Capture the cell that displays the provided text and extract its [x, y] central coordinate. 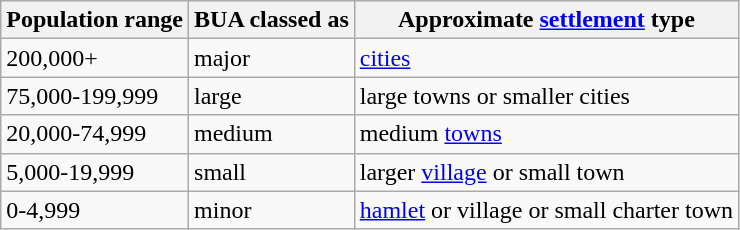
small [272, 172]
0-4,999 [95, 210]
large towns or smaller cities [546, 96]
major [272, 58]
20,000-74,999 [95, 134]
200,000+ [95, 58]
larger village or small town [546, 172]
hamlet or village or small charter town [546, 210]
Approximate settlement type [546, 20]
BUA classed as [272, 20]
5,000-19,999 [95, 172]
large [272, 96]
minor [272, 210]
medium towns [546, 134]
cities [546, 58]
medium [272, 134]
75,000-199,999 [95, 96]
Population range [95, 20]
